Detect which cell encompasses the target text, then output its [x, y] center coordinate. 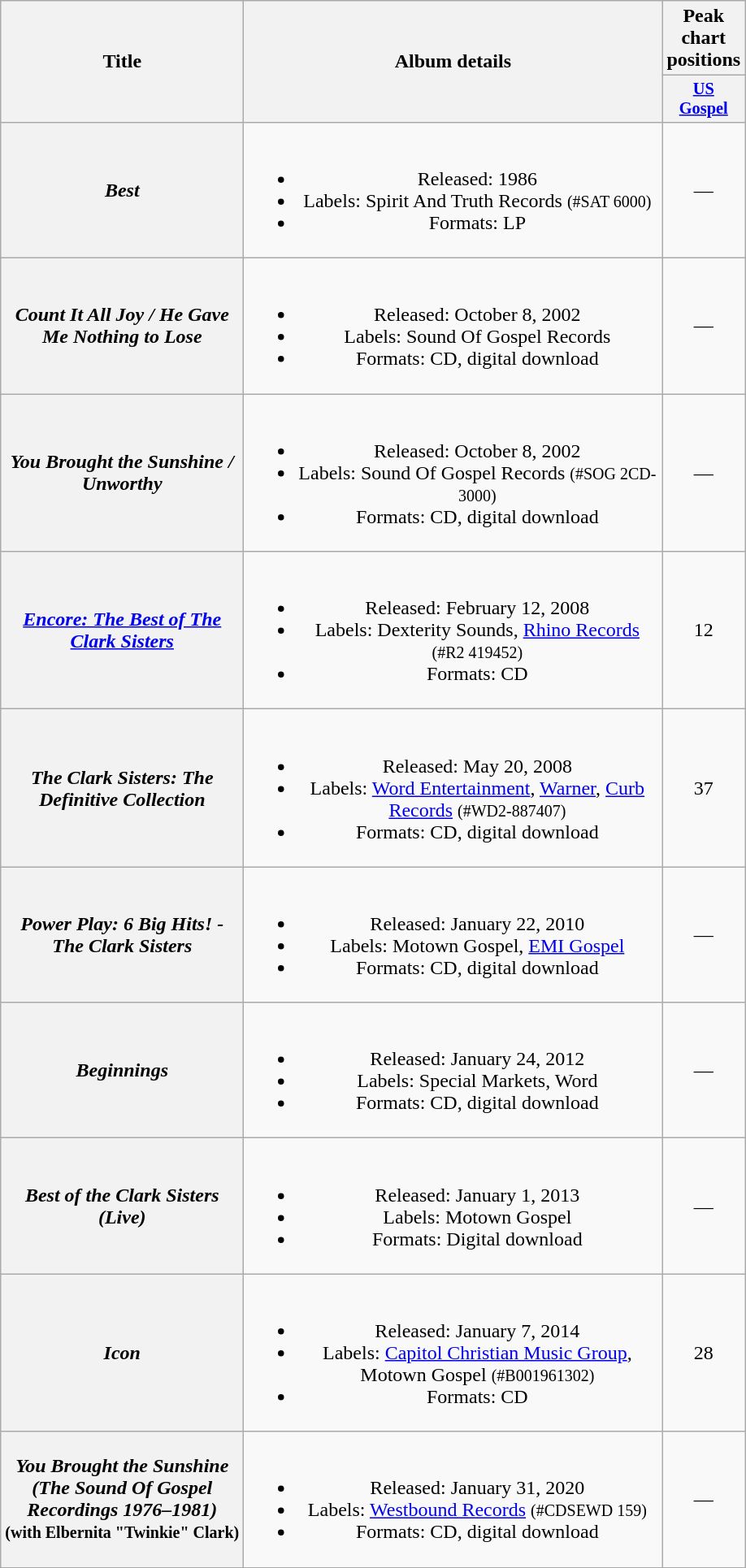
12 [704, 630]
Count It All Joy / He Gave Me Nothing to Lose [122, 327]
Released: October 8, 2002Labels: Sound Of Gospel Records (#SOG 2CD-3000)Formats: CD, digital download [453, 473]
Album details [453, 62]
You Brought the Sunshine / Unworthy [122, 473]
Icon [122, 1353]
Released: May 20, 2008Labels: Word Entertainment, Warner, Curb Records (#WD2-887407)Formats: CD, digital download [453, 788]
The Clark Sisters: The Definitive Collection [122, 788]
Released: January 1, 2013Labels: Motown GospelFormats: Digital download [453, 1206]
Title [122, 62]
Power Play: 6 Big Hits! - The Clark Sisters [122, 934]
Released: February 12, 2008Labels: Dexterity Sounds, Rhino Records (#R2 419452)Formats: CD [453, 630]
Peak chart positions [704, 38]
Best [122, 190]
Best of the Clark Sisters (Live) [122, 1206]
Released: 1986Labels: Spirit And Truth Records (#SAT 6000)Formats: LP [453, 190]
You Brought the Sunshine (The Sound Of Gospel Recordings 1976–1981) (with Elbernita "Twinkie" Clark) [122, 1500]
Beginnings [122, 1071]
Released: January 24, 2012Labels: Special Markets, WordFormats: CD, digital download [453, 1071]
Encore: The Best of The Clark Sisters [122, 630]
USGospel [704, 99]
Released: January 7, 2014Labels: Capitol Christian Music Group, Motown Gospel (#B001961302)Formats: CD [453, 1353]
Released: January 22, 2010Labels: Motown Gospel, EMI GospelFormats: CD, digital download [453, 934]
Released: January 31, 2020Labels: Westbound Records (#CDSEWD 159)Formats: CD, digital download [453, 1500]
37 [704, 788]
28 [704, 1353]
Released: October 8, 2002Labels: Sound Of Gospel RecordsFormats: CD, digital download [453, 327]
